Scan for the cell matching the given text and deliver its [x, y] coordinate at center. 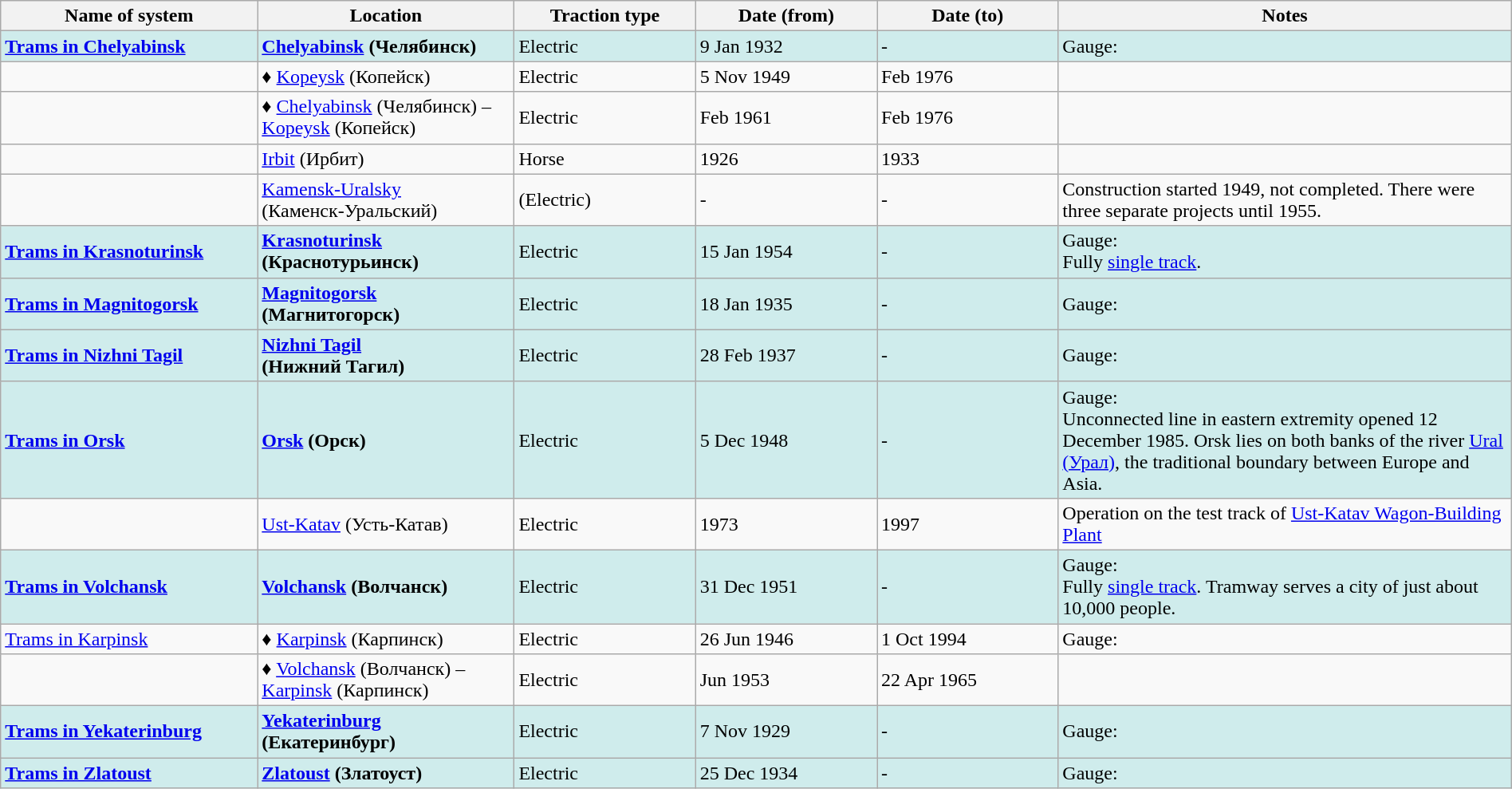
1 Oct 1994 [968, 639]
9 Jan 1932 [786, 46]
31 Dec 1951 [786, 586]
1933 [968, 159]
Gauge: Fully single track. Tramway serves a city of just about 10,000 people. [1285, 586]
Orsk (Орск) [386, 440]
Volchansk (Волчанск) [386, 586]
♦ Karpinsk (Карпинск) [386, 639]
Location [386, 16]
26 Jun 1946 [786, 639]
Irbit (Ирбит) [386, 159]
Trams in Magnitogorsk [129, 303]
1926 [786, 159]
15 Jan 1954 [786, 252]
Date (from) [786, 16]
Trams in Chelyabinsk [129, 46]
Jun 1953 [786, 680]
♦ Kopeysk (Копейск) [386, 77]
Traction type [604, 16]
Name of system [129, 16]
Ust-Katav (Усть-Катав) [386, 523]
Kamensk-Uralsky(Каменск-Уральский) [386, 199]
Zlatoust (Златоуст) [386, 773]
Trams in Zlatoust [129, 773]
Magnitogorsk (Магнитогорск) [386, 303]
Trams in Volchansk [129, 586]
Date (to) [968, 16]
Krasnoturinsk (Краснотурьинск) [386, 252]
♦ Volchansk (Волчанск) – Karpinsk (Карпинск) [386, 680]
Gauge: Fully single track. [1285, 252]
Feb 1961 [786, 118]
Chelyabinsk (Челябинск) [386, 46]
Construction started 1949, not completed. There were three separate projects until 1955. [1285, 199]
5 Nov 1949 [786, 77]
5 Dec 1948 [786, 440]
♦ Chelyabinsk (Челябинск) – Kopeysk (Копейск) [386, 118]
Trams in Orsk [129, 440]
Notes [1285, 16]
Yekaterinburg (Екатеринбург) [386, 732]
1973 [786, 523]
28 Feb 1937 [786, 356]
22 Apr 1965 [968, 680]
Horse [604, 159]
Nizhni Tagil(Нижний Тагил) [386, 356]
(Electric) [604, 199]
Trams in Krasnoturinsk [129, 252]
7 Nov 1929 [786, 732]
18 Jan 1935 [786, 303]
Trams in Nizhni Tagil [129, 356]
Trams in Yekaterinburg [129, 732]
Trams in Karpinsk [129, 639]
25 Dec 1934 [786, 773]
1997 [968, 523]
Operation on the test track of Ust-Katav Wagon-Building Plant [1285, 523]
